Capture the cell that displays the provided text and extract its [x, y] central coordinate. 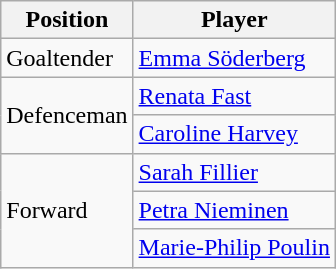
Player [234, 20]
Renata Fast [234, 96]
Sarah Fillier [234, 172]
Forward [67, 210]
Petra Nieminen [234, 210]
Emma Söderberg [234, 58]
Position [67, 20]
Marie-Philip Poulin [234, 248]
Caroline Harvey [234, 134]
Defenceman [67, 115]
Goaltender [67, 58]
